Scan for the cell matching the given text and deliver its (X, Y) coordinate at center. 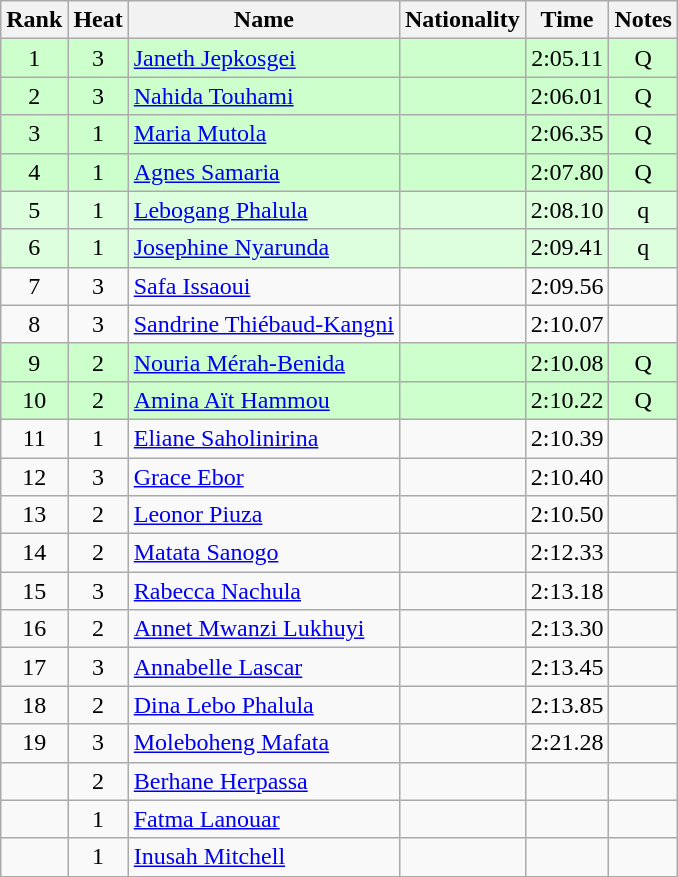
5 (34, 210)
2:21.28 (567, 743)
19 (34, 743)
Nahida Touhami (264, 96)
2:13.85 (567, 705)
Fatma Lanouar (264, 819)
Time (567, 20)
Heat (98, 20)
Agnes Samaria (264, 172)
16 (34, 629)
Rank (34, 20)
2:05.11 (567, 58)
11 (34, 438)
2:10.22 (567, 400)
18 (34, 705)
2:10.07 (567, 324)
Berhane Herpassa (264, 781)
9 (34, 362)
Inusah Mitchell (264, 857)
2:10.08 (567, 362)
2:09.56 (567, 286)
Grace Ebor (264, 477)
Amina Aït Hammou (264, 400)
2:13.45 (567, 667)
Janeth Jepkosgei (264, 58)
Leonor Piuza (264, 515)
Sandrine Thiébaud-Kangni (264, 324)
Notes (643, 20)
Moleboheng Mafata (264, 743)
Annet Mwanzi Lukhuyi (264, 629)
2:12.33 (567, 553)
2:08.10 (567, 210)
2:13.30 (567, 629)
2:10.40 (567, 477)
2:06.35 (567, 134)
Annabelle Lascar (264, 667)
Nationality (462, 20)
Rabecca Nachula (264, 591)
10 (34, 400)
17 (34, 667)
Eliane Saholinirina (264, 438)
2:13.18 (567, 591)
2:09.41 (567, 248)
8 (34, 324)
Lebogang Phalula (264, 210)
12 (34, 477)
2:07.80 (567, 172)
Josephine Nyarunda (264, 248)
Name (264, 20)
2:10.39 (567, 438)
Dina Lebo Phalula (264, 705)
Safa Issaoui (264, 286)
2:10.50 (567, 515)
Matata Sanogo (264, 553)
4 (34, 172)
Nouria Mérah-Benida (264, 362)
2:06.01 (567, 96)
15 (34, 591)
14 (34, 553)
7 (34, 286)
Maria Mutola (264, 134)
6 (34, 248)
13 (34, 515)
